Output the [X, Y] coordinate of the center of the cell containing the given text.  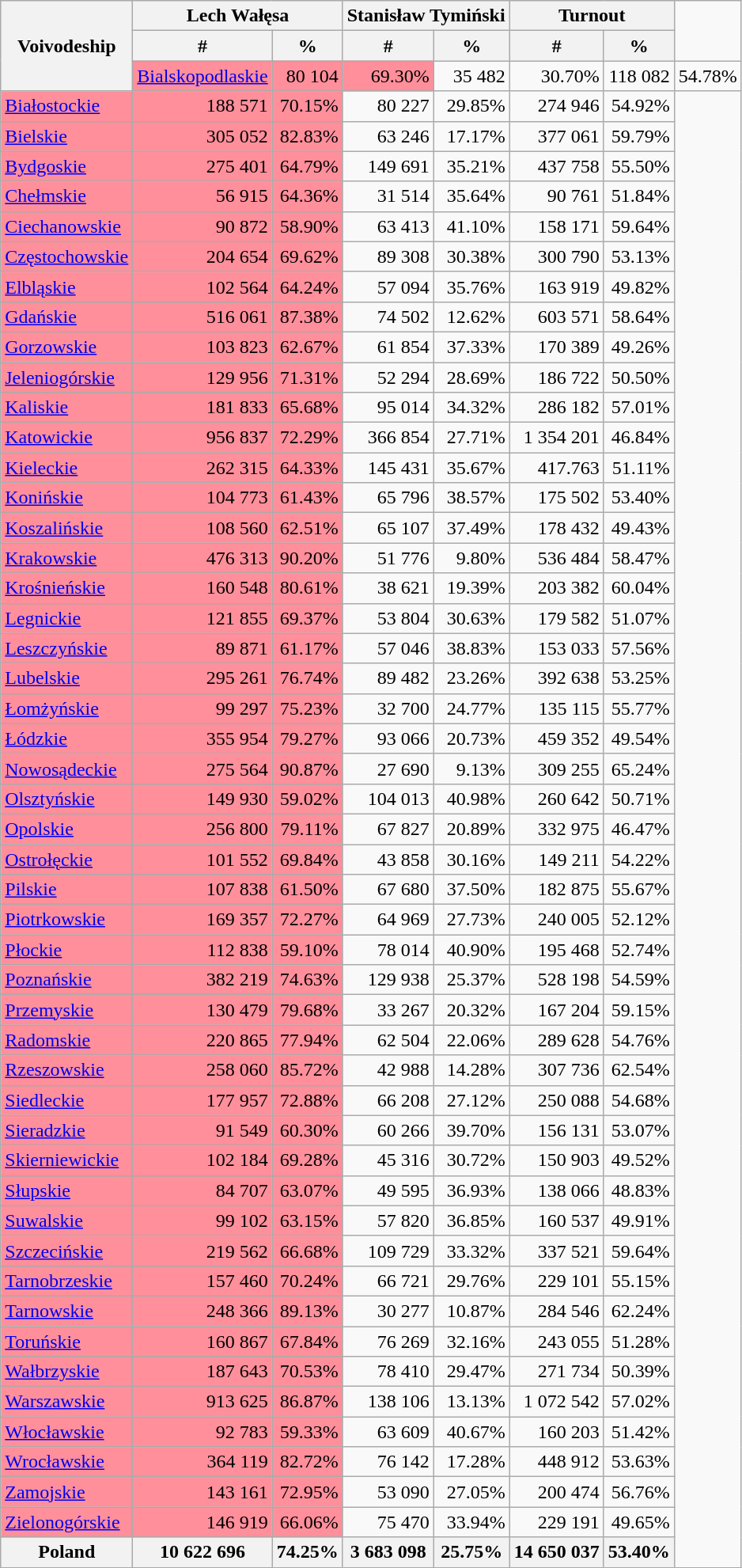
289 628 [557, 1040]
54.68% [639, 1100]
Łódzkie [66, 738]
956 837 [203, 438]
52 294 [388, 378]
Ostrołęckie [66, 859]
3 683 098 [388, 1552]
Kieleckie [66, 468]
57.01% [639, 408]
65.68% [307, 408]
62 504 [388, 1040]
49.52% [639, 1160]
332 975 [557, 829]
66.68% [307, 1251]
17.17% [471, 136]
57.02% [639, 1402]
Częstochowskie [66, 256]
31 514 [388, 196]
Suwalskie [66, 1221]
19.39% [471, 588]
48.83% [639, 1190]
160 537 [557, 1221]
78 014 [388, 950]
262 315 [203, 468]
40.67% [471, 1432]
448 912 [557, 1462]
33 267 [388, 1010]
107 838 [203, 890]
40.90% [471, 950]
74 502 [388, 317]
60.04% [639, 588]
53 804 [388, 618]
76 142 [388, 1462]
38.83% [471, 648]
337 521 [557, 1251]
Poznańskie [66, 980]
90.87% [307, 769]
307 736 [557, 1070]
149 691 [388, 166]
61 854 [388, 347]
Poland [66, 1552]
30.72% [471, 1160]
Piotrkowskie [66, 920]
32 700 [388, 708]
99 102 [203, 1221]
603 571 [557, 317]
89 871 [203, 648]
36.85% [471, 1221]
62.54% [639, 1070]
146 919 [203, 1522]
39.70% [471, 1130]
58.47% [639, 558]
85.72% [307, 1070]
33.94% [471, 1522]
67 680 [388, 890]
80 227 [388, 106]
43 858 [388, 859]
86.87% [307, 1402]
143 161 [203, 1492]
89 482 [388, 678]
38.57% [471, 498]
79.11% [307, 829]
27.05% [471, 1492]
Płockie [66, 950]
61.50% [307, 890]
74.25% [307, 1552]
12.62% [471, 317]
Gdańskie [66, 317]
109 729 [388, 1251]
55.15% [639, 1281]
160 867 [203, 1342]
51.84% [639, 196]
Krakowskie [66, 558]
64.33% [307, 468]
78 410 [388, 1372]
61.43% [307, 498]
76 269 [388, 1342]
Radomskie [66, 1040]
118 082 [639, 76]
37.33% [471, 347]
Tarnobrzeskie [66, 1281]
35.67% [471, 468]
1 072 542 [557, 1402]
Bielskie [66, 136]
187 643 [203, 1372]
35 482 [471, 76]
87.38% [307, 317]
91 549 [203, 1130]
104 013 [388, 799]
49.43% [639, 528]
55.77% [639, 708]
Wrocławskie [66, 1462]
63 246 [388, 136]
Zielonogórskie [66, 1522]
284 546 [557, 1311]
74.63% [307, 980]
62.24% [639, 1311]
Sieradzkie [66, 1130]
63 609 [388, 1432]
13.13% [471, 1402]
30 277 [388, 1311]
Szczecińskie [66, 1251]
203 382 [557, 588]
29.85% [471, 106]
65.24% [639, 769]
10.87% [471, 1311]
20.32% [471, 1010]
55.50% [639, 166]
121 855 [203, 618]
170 389 [557, 347]
77.94% [307, 1040]
20.89% [471, 829]
150 903 [557, 1160]
82.72% [307, 1462]
30.63% [471, 618]
80.61% [307, 588]
37.49% [471, 528]
50.71% [639, 799]
9.80% [471, 558]
240 005 [557, 920]
84 707 [203, 1190]
53.25% [639, 678]
65 107 [388, 528]
28.69% [471, 378]
60 266 [388, 1130]
204 654 [203, 256]
90 872 [203, 226]
Rzeszowskie [66, 1070]
25.75% [471, 1552]
355 954 [203, 738]
30.70% [557, 76]
42 988 [388, 1070]
Słupskie [66, 1190]
55.67% [639, 890]
149 930 [203, 799]
250 088 [557, 1100]
17.28% [471, 1462]
53.13% [639, 256]
56.76% [639, 1492]
14.28% [471, 1070]
51.11% [639, 468]
Gorzowskie [66, 347]
Łomżyńskie [66, 708]
528 198 [557, 980]
52.12% [639, 920]
35.21% [471, 166]
Lubelskie [66, 678]
138 106 [388, 1402]
27.73% [471, 920]
72.95% [307, 1492]
179 582 [557, 618]
38 621 [388, 588]
99 297 [203, 708]
Tarnowskie [66, 1311]
59.33% [307, 1432]
516 061 [203, 317]
309 255 [557, 769]
366 854 [388, 438]
Koszalińskie [66, 528]
256 800 [203, 829]
50.50% [639, 378]
57 094 [388, 287]
Skierniewickie [66, 1160]
70.24% [307, 1281]
275 564 [203, 769]
60.30% [307, 1130]
89.13% [307, 1311]
10 622 696 [203, 1552]
158 171 [557, 226]
34.32% [471, 408]
102 564 [203, 287]
79.27% [307, 738]
80 104 [307, 76]
51.28% [639, 1342]
200 474 [557, 1492]
377 061 [557, 136]
Białostockie [66, 106]
36.93% [471, 1190]
79.68% [307, 1010]
72.88% [307, 1100]
392 638 [557, 678]
75 470 [388, 1522]
178 432 [557, 528]
14 650 037 [557, 1552]
167 204 [557, 1010]
22.06% [471, 1040]
58.90% [307, 226]
59.15% [639, 1010]
54.78% [707, 76]
49.54% [639, 738]
305 052 [203, 136]
149 211 [557, 859]
37.50% [471, 890]
364 119 [203, 1462]
Legnickie [66, 618]
82.83% [307, 136]
Lech Wałęsa [237, 16]
69.28% [307, 1160]
Chełmskie [66, 196]
275 401 [203, 166]
27 690 [388, 769]
51.07% [639, 618]
260 642 [557, 799]
274 946 [557, 106]
23.26% [471, 678]
71.31% [307, 378]
63.15% [307, 1221]
112 838 [203, 950]
177 957 [203, 1100]
286 182 [557, 408]
9.13% [471, 769]
153 033 [557, 648]
62.51% [307, 528]
59.10% [307, 950]
Przemyskie [66, 1010]
29.76% [471, 1281]
182 875 [557, 890]
66 208 [388, 1100]
Ciechanowskie [66, 226]
75.23% [307, 708]
64.24% [307, 287]
130 479 [203, 1010]
Warszawskie [66, 1402]
Zamojskie [66, 1492]
220 865 [203, 1040]
24.77% [471, 708]
219 562 [203, 1251]
49.91% [639, 1221]
129 956 [203, 378]
65 796 [388, 498]
913 625 [203, 1402]
41.10% [471, 226]
69.37% [307, 618]
229 101 [557, 1281]
53 090 [388, 1492]
56 915 [203, 196]
Opolskie [66, 829]
50.39% [639, 1372]
295 261 [203, 678]
49.65% [639, 1522]
138 066 [557, 1190]
101 552 [203, 859]
156 131 [557, 1130]
157 460 [203, 1281]
51 776 [388, 558]
46.84% [639, 438]
Voivodeship [66, 46]
70.53% [307, 1372]
66 721 [388, 1281]
Toruńskie [66, 1342]
459 352 [557, 738]
27.12% [471, 1100]
58.64% [639, 317]
63.07% [307, 1190]
53.63% [639, 1462]
20.73% [471, 738]
300 790 [557, 256]
67 827 [388, 829]
69.84% [307, 859]
108 560 [203, 528]
163 919 [557, 287]
Jeleniogórskie [66, 378]
45 316 [388, 1160]
33.32% [471, 1251]
69.30% [388, 76]
Pilskie [66, 890]
145 431 [388, 468]
382 219 [203, 980]
27.71% [471, 438]
54.59% [639, 980]
57 820 [388, 1221]
67.84% [307, 1342]
229 191 [557, 1522]
181 833 [203, 408]
90.20% [307, 558]
Siedleckie [66, 1100]
40.98% [471, 799]
Olsztyńskie [66, 799]
Bialskopodlaskie [203, 76]
76.74% [307, 678]
102 184 [203, 1160]
53.07% [639, 1130]
Włocławskie [66, 1432]
59.79% [639, 136]
35.76% [471, 287]
64 969 [388, 920]
54.92% [639, 106]
Kaliskie [66, 408]
57.56% [639, 648]
49.82% [639, 287]
51.42% [639, 1432]
54.22% [639, 859]
95 014 [388, 408]
Wałbrzyskie [66, 1372]
Stanisław Tymiński [426, 16]
175 502 [557, 498]
Krośnieńskie [66, 588]
Nowosądeckie [66, 769]
57 046 [388, 648]
417.763 [557, 468]
169 357 [203, 920]
89 308 [388, 256]
30.38% [471, 256]
Bydgoskie [66, 166]
188 571 [203, 106]
66.06% [307, 1522]
54.76% [639, 1040]
160 548 [203, 588]
437 758 [557, 166]
61.17% [307, 648]
49.26% [639, 347]
129 938 [388, 980]
63 413 [388, 226]
64.36% [307, 196]
186 722 [557, 378]
69.62% [307, 256]
160 203 [557, 1432]
Turnout [592, 16]
Leszczyńskie [66, 648]
243 055 [557, 1342]
271 734 [557, 1372]
195 468 [557, 950]
93 066 [388, 738]
62.67% [307, 347]
35.64% [471, 196]
52.74% [639, 950]
72.27% [307, 920]
Katowickie [66, 438]
70.15% [307, 106]
72.29% [307, 438]
536 484 [557, 558]
135 115 [557, 708]
Konińskie [66, 498]
1 354 201 [557, 438]
46.47% [639, 829]
248 366 [203, 1311]
92 783 [203, 1432]
25.37% [471, 980]
Elbląskie [66, 287]
104 773 [203, 498]
258 060 [203, 1070]
30.16% [471, 859]
64.79% [307, 166]
90 761 [557, 196]
59.02% [307, 799]
103 823 [203, 347]
49 595 [388, 1190]
32.16% [471, 1342]
29.47% [471, 1372]
476 313 [203, 558]
